Return [X, Y] of the center of cell containing provided text 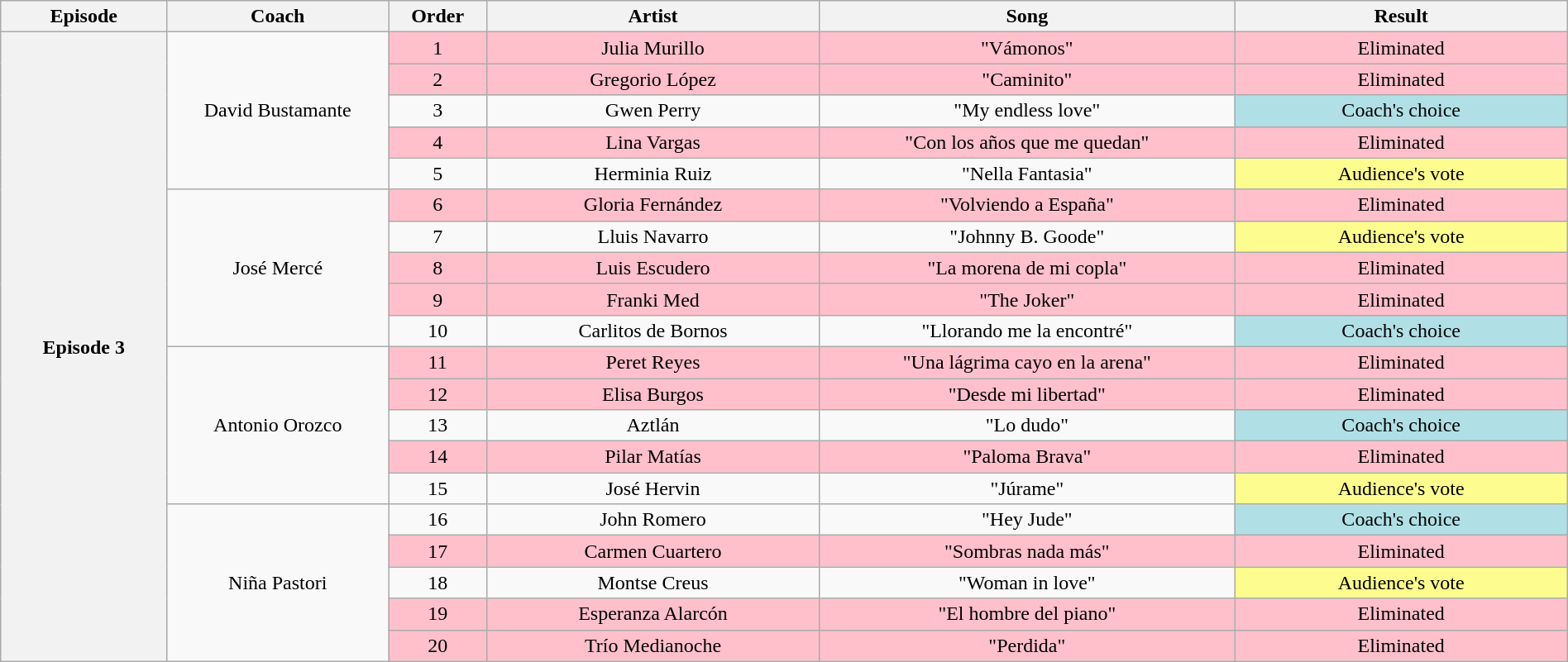
10 [438, 331]
Episode 3 [84, 347]
Carlitos de Bornos [653, 331]
Carmen Cuartero [653, 551]
Episode [84, 17]
Lina Vargas [653, 142]
"The Joker" [1027, 299]
Trío Medianoche [653, 645]
"Volviendo a España" [1027, 205]
Gloria Fernández [653, 205]
2 [438, 79]
"Con los años que me quedan" [1027, 142]
"Johnny B. Goode" [1027, 236]
Herminia Ruiz [653, 174]
"Hey Jude" [1027, 520]
"La morena de mi copla" [1027, 268]
"El hombre del piano" [1027, 614]
Luis Escudero [653, 268]
11 [438, 362]
"Woman in love" [1027, 583]
"My endless love" [1027, 111]
"Lo dudo" [1027, 426]
Artist [653, 17]
8 [438, 268]
Antonio Orozco [278, 425]
José Hervin [653, 488]
Gregorio López [653, 79]
17 [438, 551]
"Perdida" [1027, 645]
12 [438, 394]
4 [438, 142]
15 [438, 488]
Lluis Navarro [653, 236]
13 [438, 426]
"Una lágrima cayo en la arena" [1027, 362]
5 [438, 174]
19 [438, 614]
9 [438, 299]
3 [438, 111]
John Romero [653, 520]
José Mercé [278, 268]
14 [438, 457]
Gwen Perry [653, 111]
16 [438, 520]
Julia Murillo [653, 48]
Song [1027, 17]
"Caminito" [1027, 79]
"Desde mi libertad" [1027, 394]
Montse Creus [653, 583]
"Nella Fantasia" [1027, 174]
18 [438, 583]
Niña Pastori [278, 583]
Order [438, 17]
"Paloma Brava" [1027, 457]
1 [438, 48]
"Vámonos" [1027, 48]
Franki Med [653, 299]
Elisa Burgos [653, 394]
Coach [278, 17]
6 [438, 205]
7 [438, 236]
Peret Reyes [653, 362]
David Bustamante [278, 111]
Pilar Matías [653, 457]
"Sombras nada más" [1027, 551]
20 [438, 645]
Esperanza Alarcón [653, 614]
"Júrame" [1027, 488]
"Llorando me la encontré" [1027, 331]
Aztlán [653, 426]
Result [1401, 17]
